Scan for the cell matching the given text and deliver its (X, Y) coordinate at center. 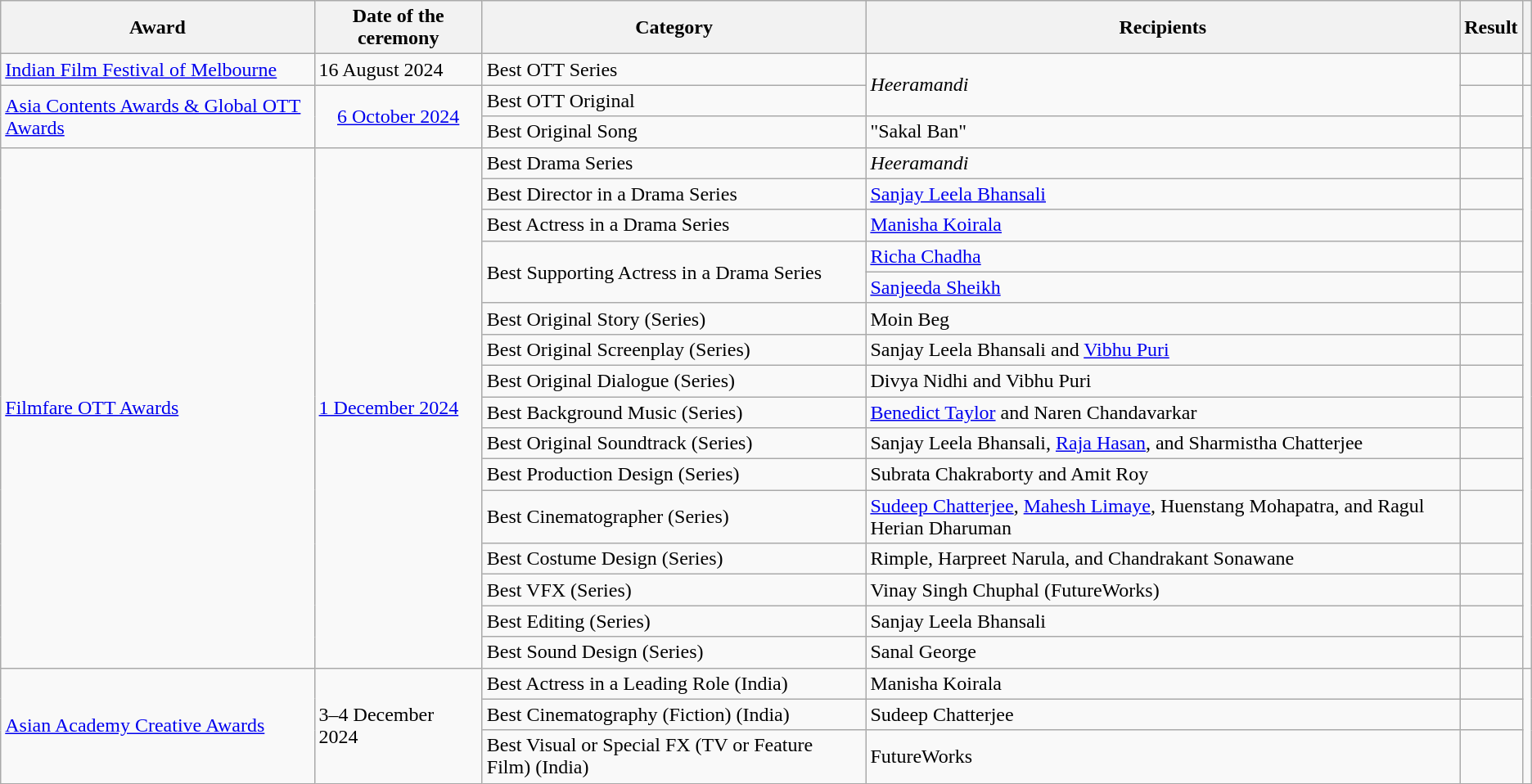
Best Actress in a Leading Role (India) (674, 683)
Sanjeeda Sheikh (1163, 287)
Indian Film Festival of Melbourne (157, 70)
Best Cinematography (Fiction) (India) (674, 714)
Recipients (1163, 28)
Best OTT Series (674, 70)
Best Actress in a Drama Series (674, 225)
Best Editing (Series) (674, 621)
6 October 2024 (398, 116)
Rimple, Harpreet Narula, and Chandrakant Sonawane (1163, 559)
Vinay Singh Chuphal (FutureWorks) (1163, 590)
"Sakal Ban" (1163, 132)
Sudeep Chatterjee (1163, 714)
Subrata Chakraborty and Amit Roy (1163, 475)
Sanjay Leela Bhansali, Raja Hasan, and Sharmistha Chatterjee (1163, 444)
Best Original Screenplay (Series) (674, 349)
Asian Academy Creative Awards (157, 725)
Best Production Design (Series) (674, 475)
Best Supporting Actress in a Drama Series (674, 272)
Best Sound Design (Series) (674, 652)
Best Original Song (674, 132)
Best Director in a Drama Series (674, 194)
FutureWorks (1163, 756)
Benedict Taylor and Naren Chandavarkar (1163, 412)
Richa Chadha (1163, 256)
Divya Nidhi and Vibhu Puri (1163, 381)
Result (1491, 28)
Sanjay Leela Bhansali and Vibhu Puri (1163, 349)
Best Background Music (Series) (674, 412)
Date of the ceremony (398, 28)
Best Original Soundtrack (Series) (674, 444)
Best Costume Design (Series) (674, 559)
Best Cinematographer (Series) (674, 517)
Best Original Dialogue (Series) (674, 381)
Best Drama Series (674, 163)
Best Original Story (Series) (674, 318)
Best Visual or Special FX (TV or Feature Film) (India) (674, 756)
Asia Contents Awards & Global OTT Awards (157, 116)
Filmfare OTT Awards (157, 408)
Best VFX (Series) (674, 590)
Best OTT Original (674, 101)
Sanal George (1163, 652)
Category (674, 28)
Moin Beg (1163, 318)
16 August 2024 (398, 70)
Sudeep Chatterjee, Mahesh Limaye, Huenstang Mohapatra, and Ragul Herian Dharuman (1163, 517)
1 December 2024 (398, 408)
3–4 December 2024 (398, 725)
Award (157, 28)
